For the text-containing cell, return its midpoint in (x, y) coordinate format. 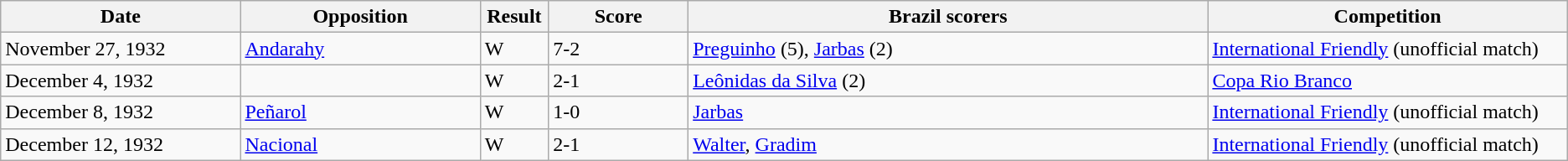
Brazil scorers (948, 17)
December 8, 1932 (121, 112)
Andarahy (360, 49)
December 4, 1932 (121, 80)
Preguinho (5), Jarbas (2) (948, 49)
Score (618, 17)
Result (514, 17)
Nacional (360, 144)
Copa Rio Branco (1387, 80)
7-2 (618, 49)
Opposition (360, 17)
November 27, 1932 (121, 49)
Leônidas da Silva (2) (948, 80)
Walter, Gradim (948, 144)
Jarbas (948, 112)
Competition (1387, 17)
1-0 (618, 112)
Peñarol (360, 112)
Date (121, 17)
December 12, 1932 (121, 144)
